Identify which cell holds the provided text, then report its (x, y) central coordinate. 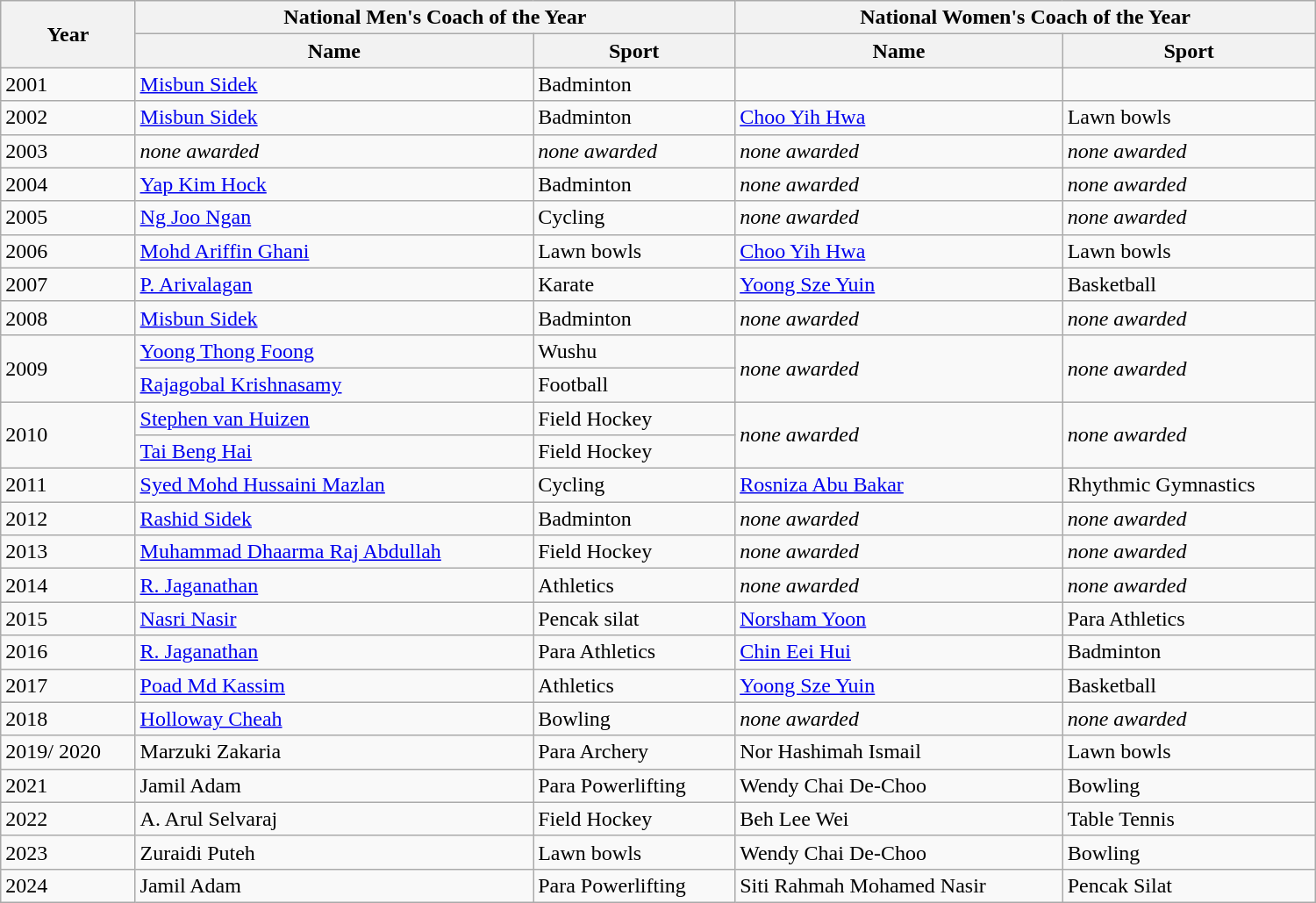
Ng Joo Ngan (334, 218)
Football (634, 384)
Zuraidi Puteh (334, 852)
National Women's Coach of the Year (1026, 18)
Muhammad Dhaarma Raj Abdullah (334, 552)
Rajagobal Krishnasamy (334, 384)
2001 (68, 84)
Marzuki Zakaria (334, 752)
Yoong Thong Foong (334, 351)
2022 (68, 819)
Rhythmic Gymnastics (1189, 485)
Siti Rahmah Mohamed Nasir (898, 885)
National Men's Coach of the Year (435, 18)
2013 (68, 552)
Nasri Nasir (334, 619)
Mohd Ariffin Ghani (334, 251)
2012 (68, 519)
Syed Mohd Hussaini Mazlan (334, 485)
Year (68, 34)
2014 (68, 585)
Norsham Yoon (898, 619)
Chin Eei Hui (898, 652)
2007 (68, 284)
Rashid Sidek (334, 519)
Para Archery (634, 752)
2015 (68, 619)
2017 (68, 685)
2024 (68, 885)
Stephen van Huizen (334, 419)
Beh Lee Wei (898, 819)
2021 (68, 785)
2016 (68, 652)
2009 (68, 368)
Pencak silat (634, 619)
Yap Kim Hock (334, 184)
2023 (68, 852)
2019/ 2020 (68, 752)
Tai Beng Hai (334, 452)
2003 (68, 151)
2018 (68, 719)
2005 (68, 218)
Wushu (634, 351)
A. Arul Selvaraj (334, 819)
2008 (68, 318)
Poad Md Kassim (334, 685)
Holloway Cheah (334, 719)
2006 (68, 251)
P. Arivalagan (334, 284)
Pencak Silat (1189, 885)
Nor Hashimah Ismail (898, 752)
2002 (68, 118)
2004 (68, 184)
2011 (68, 485)
Karate (634, 284)
2010 (68, 435)
Table Tennis (1189, 819)
Rosniza Abu Bakar (898, 485)
